Scan for the cell matching the given text and deliver its (x, y) coordinate at center. 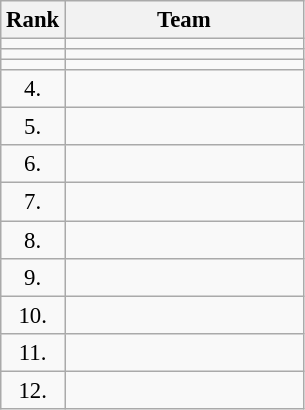
5. (33, 127)
12. (33, 390)
11. (33, 352)
7. (33, 202)
Rank (33, 20)
Team (184, 20)
9. (33, 277)
4. (33, 89)
6. (33, 165)
10. (33, 315)
8. (33, 240)
